Search for the cell housing the specified text and yield its [x, y] center coordinate. 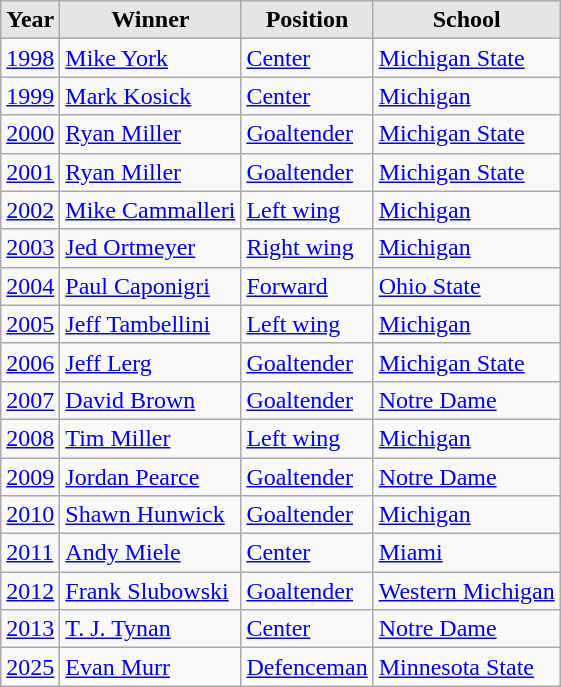
2025 [30, 667]
2004 [30, 286]
Jed Ortmeyer [150, 248]
2011 [30, 553]
Ohio State [466, 286]
Year [30, 20]
Jeff Tambellini [150, 324]
2010 [30, 515]
David Brown [150, 400]
2008 [30, 438]
T. J. Tynan [150, 629]
2003 [30, 248]
Mike Cammalleri [150, 210]
1998 [30, 58]
2013 [30, 629]
Mike York [150, 58]
Forward [307, 286]
Shawn Hunwick [150, 515]
2007 [30, 400]
Tim Miller [150, 438]
Miami [466, 553]
Minnesota State [466, 667]
2001 [30, 172]
2000 [30, 134]
2002 [30, 210]
Jordan Pearce [150, 477]
Defenceman [307, 667]
Mark Kosick [150, 96]
Right wing [307, 248]
Evan Murr [150, 667]
Jeff Lerg [150, 362]
Winner [150, 20]
Andy Miele [150, 553]
1999 [30, 96]
Position [307, 20]
2012 [30, 591]
Paul Caponigri [150, 286]
Western Michigan [466, 591]
School [466, 20]
2005 [30, 324]
2006 [30, 362]
Frank Slubowski [150, 591]
2009 [30, 477]
